Search for the cell housing the specified text and yield its [x, y] center coordinate. 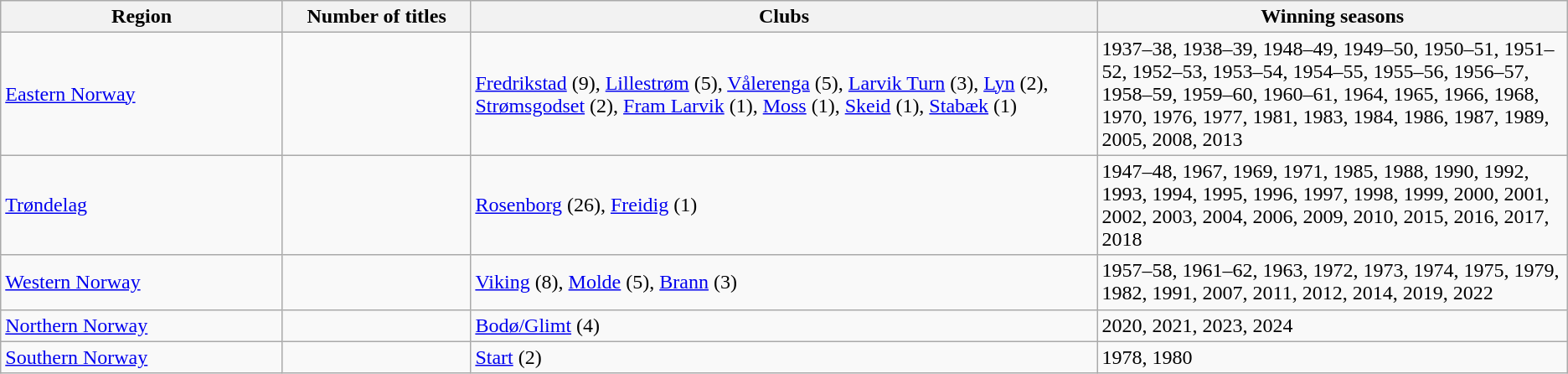
1957–58, 1961–62, 1963, 1972, 1973, 1974, 1975, 1979, 1982, 1991, 2007, 2011, 2012, 2014, 2019, 2022 [1332, 282]
Fredrikstad (9), Lillestrøm (5), Vålerenga (5), Larvik Turn (3), Lyn (2), Strømsgodset (2), Fram Larvik (1), Moss (1), Skeid (1), Stabæk (1) [784, 94]
2020, 2021, 2023, 2024 [1332, 325]
Northern Norway [142, 325]
Southern Norway [142, 357]
Bodø/Glimt (4) [784, 325]
Trøndelag [142, 205]
Start (2) [784, 357]
Western Norway [142, 282]
Winning seasons [1332, 17]
Viking (8), Molde (5), Brann (3) [784, 282]
Eastern Norway [142, 94]
Number of titles [376, 17]
1978, 1980 [1332, 357]
Clubs [784, 17]
Region [142, 17]
Rosenborg (26), Freidig (1) [784, 205]
